Output the (x, y) coordinate of the center of the cell containing the given text.  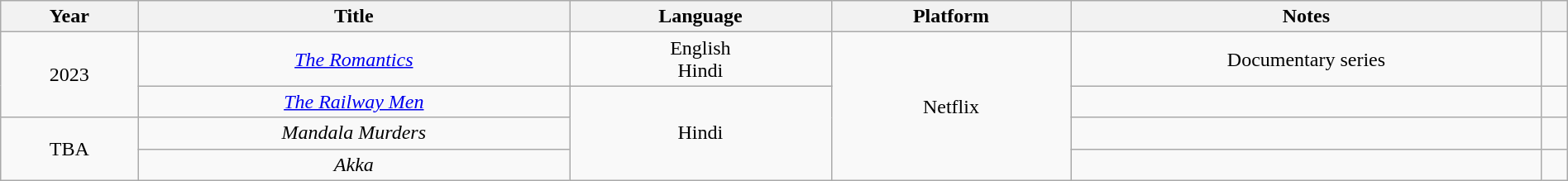
The Railway Men (354, 102)
Documentary series (1307, 60)
TBA (69, 149)
Title (354, 17)
Mandala Murders (354, 133)
The Romantics (354, 60)
Akka (354, 164)
Language (700, 17)
Year (69, 17)
EnglishHindi (700, 60)
Platform (951, 17)
Netflix (951, 106)
2023 (69, 74)
Notes (1307, 17)
Hindi (700, 133)
